Return the [X, Y] coordinate for the center point of the cell that contains the specified text.  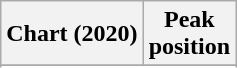
Peakposition [189, 34]
Chart (2020) [72, 34]
